Locate the cell with the specified text and output its (x, y) center coordinate. 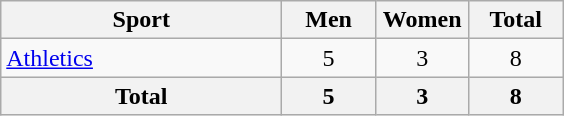
Sport (142, 20)
Men (329, 20)
Athletics (142, 58)
Women (422, 20)
